Return [X, Y] of the center of cell containing provided text 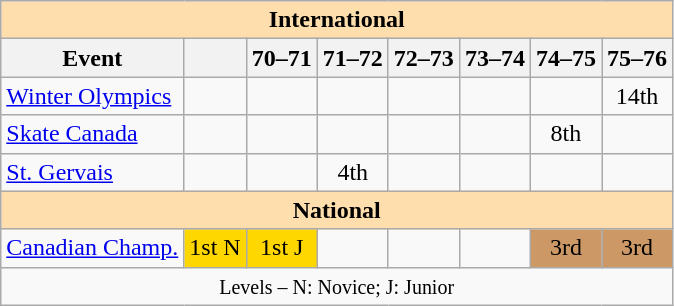
1st N [215, 248]
75–76 [638, 58]
73–74 [494, 58]
1st J [282, 248]
National [337, 210]
8th [566, 134]
International [337, 20]
71–72 [352, 58]
Levels – N: Novice; J: Junior [337, 286]
Skate Canada [92, 134]
Winter Olympics [92, 96]
St. Gervais [92, 172]
74–75 [566, 58]
14th [638, 96]
72–73 [424, 58]
Canadian Champ. [92, 248]
70–71 [282, 58]
4th [352, 172]
Event [92, 58]
